Extract the [X, Y] coordinate from the center of the cell holding the provided text.  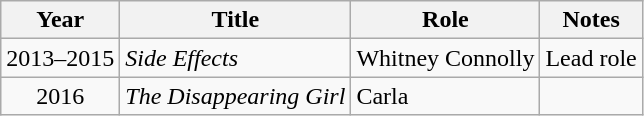
2013–2015 [60, 58]
Whitney Connolly [446, 58]
2016 [60, 96]
The Disappearing Girl [236, 96]
Year [60, 20]
Carla [446, 96]
Lead role [591, 58]
Side Effects [236, 58]
Notes [591, 20]
Title [236, 20]
Role [446, 20]
